Determine the (x, y) coordinate at the center of the cell enclosing the given text.  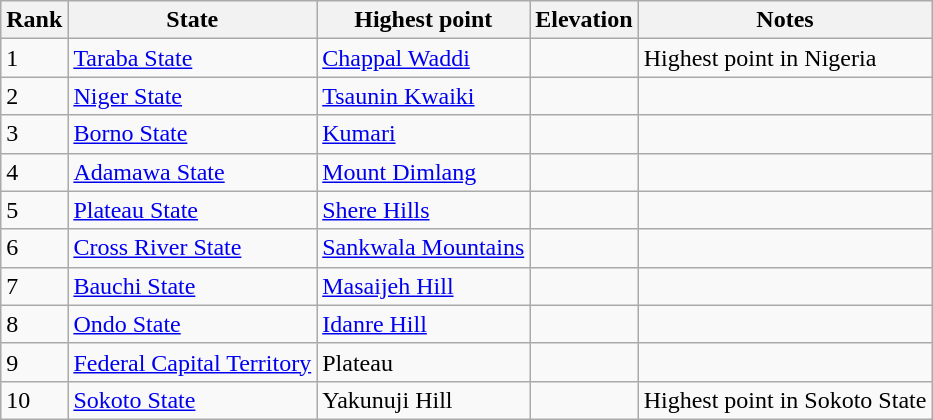
State (192, 20)
Highest point in Sokoto State (785, 400)
Sankwala Mountains (424, 248)
4 (34, 172)
7 (34, 286)
Sokoto State (192, 400)
2 (34, 96)
Highest point in Nigeria (785, 58)
Rank (34, 20)
10 (34, 400)
Yakunuji Hill (424, 400)
Idanre Hill (424, 324)
Shere Hills (424, 210)
Tsaunin Kwaiki (424, 96)
8 (34, 324)
Kumari (424, 134)
Borno State (192, 134)
3 (34, 134)
Notes (785, 20)
9 (34, 362)
Bauchi State (192, 286)
6 (34, 248)
Niger State (192, 96)
Cross River State (192, 248)
1 (34, 58)
Federal Capital Territory (192, 362)
Ondo State (192, 324)
Elevation (584, 20)
Mount Dimlang (424, 172)
Highest point (424, 20)
Plateau State (192, 210)
Chappal Waddi (424, 58)
Plateau (424, 362)
Taraba State (192, 58)
Masaijeh Hill (424, 286)
Adamawa State (192, 172)
5 (34, 210)
